Provide the [X, Y] coordinate of the cell's center where the given text is located.  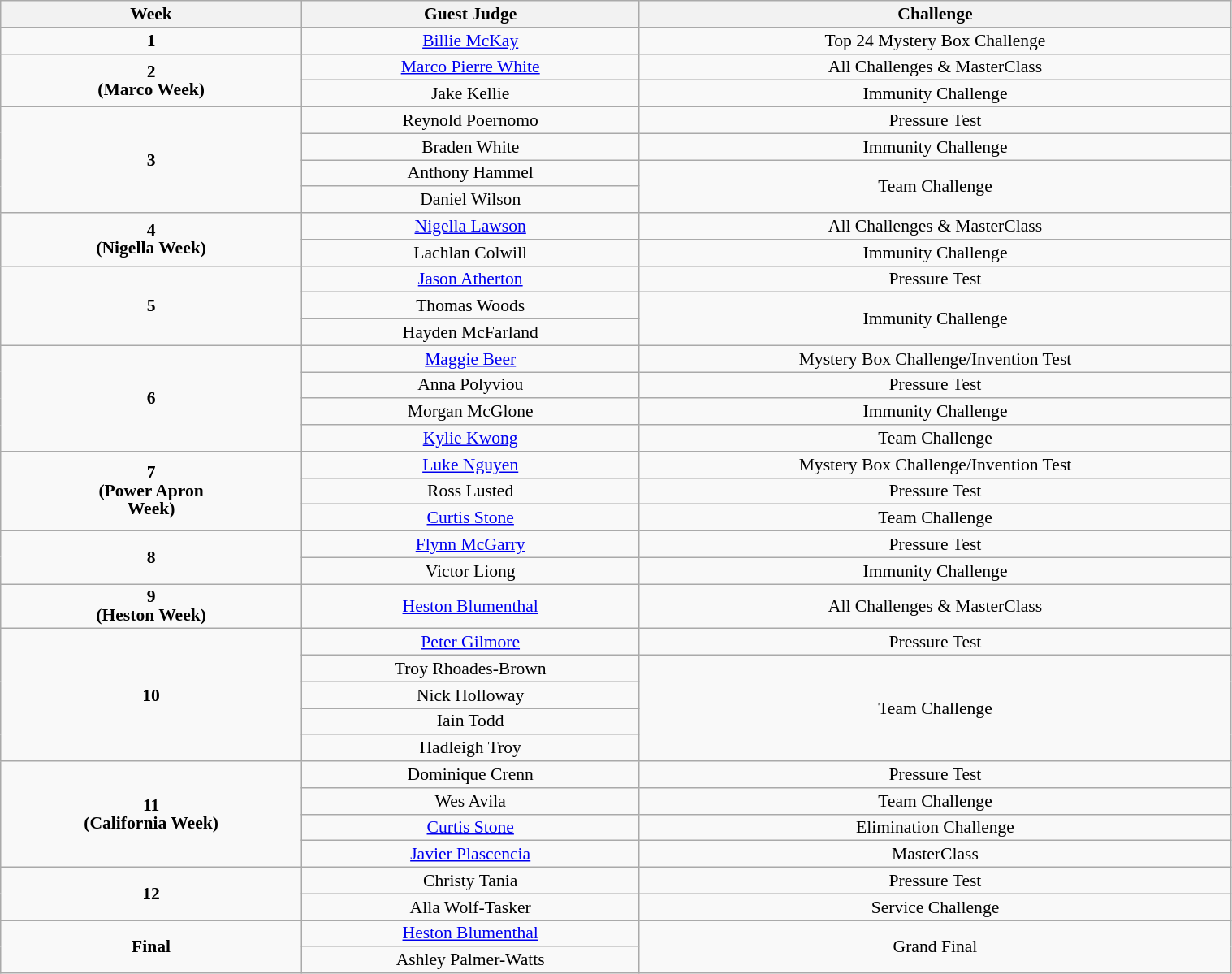
Hadleigh Troy [469, 749]
MasterClass [936, 855]
Peter Gilmore [469, 642]
Victor Liong [469, 570]
Week [151, 15]
10 [151, 695]
Alla Wolf-Tasker [469, 907]
Challenge [936, 15]
Top 24 Mystery Box Challenge [936, 41]
Final [151, 947]
6 [151, 398]
4(Nigella Week) [151, 239]
Daniel Wilson [469, 200]
Dominique Crenn [469, 775]
Kylie Kwong [469, 439]
Javier Plascencia [469, 855]
Braden White [469, 146]
7(Power Apron Week) [151, 491]
Grand Final [936, 947]
Luke Nguyen [469, 465]
Iain Todd [469, 721]
9(Heston Week) [151, 606]
Hayden McFarland [469, 333]
Morgan McGlone [469, 413]
Troy Rhoades-Brown [469, 669]
Jake Kellie [469, 94]
8 [151, 557]
11(California Week) [151, 814]
Nick Holloway [469, 695]
Reynold Poernomo [469, 120]
Jason Atherton [469, 279]
Maggie Beer [469, 359]
Elimination Challenge [936, 827]
Anthony Hammel [469, 174]
Anna Polyviou [469, 385]
Guest Judge [469, 15]
Thomas Woods [469, 305]
Nigella Lawson [469, 226]
Service Challenge [936, 907]
Lachlan Colwill [469, 253]
Flynn McGarry [469, 544]
Billie McKay [469, 41]
Marco Pierre White [469, 67]
Christy Tania [469, 881]
Ross Lusted [469, 491]
Wes Avila [469, 801]
Ashley Palmer-Watts [469, 960]
2(Marco Week) [151, 80]
12 [151, 894]
1 [151, 41]
5 [151, 305]
3 [151, 160]
